Pinpoint the cell where the given text exists, returning its [X, Y] midpoint coordinate. 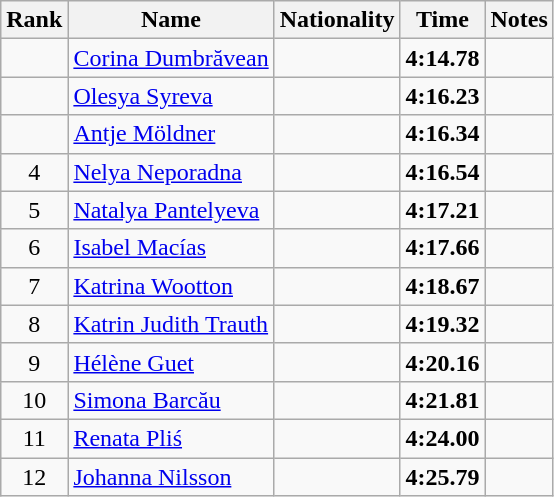
5 [34, 210]
4:20.16 [442, 362]
Antje Möldner [171, 134]
4:14.78 [442, 58]
8 [34, 324]
4:19.32 [442, 324]
Isabel Macías [171, 248]
4:16.23 [442, 96]
Name [171, 20]
9 [34, 362]
Johanna Nilsson [171, 477]
Olesya Syreva [171, 96]
Katrin Judith Trauth [171, 324]
4:24.00 [442, 438]
4:16.54 [442, 172]
4:25.79 [442, 477]
4:16.34 [442, 134]
6 [34, 248]
Nelya Neporadna [171, 172]
4:17.21 [442, 210]
Corina Dumbrăvean [171, 58]
12 [34, 477]
4:18.67 [442, 286]
Rank [34, 20]
Notes [519, 20]
11 [34, 438]
Renata Pliś [171, 438]
4 [34, 172]
4:17.66 [442, 248]
7 [34, 286]
Katrina Wootton [171, 286]
Time [442, 20]
Nationality [337, 20]
4:21.81 [442, 400]
Simona Barcău [171, 400]
10 [34, 400]
Natalya Pantelyeva [171, 210]
Hélène Guet [171, 362]
